Identify which cell holds the provided text, then report its [x, y] central coordinate. 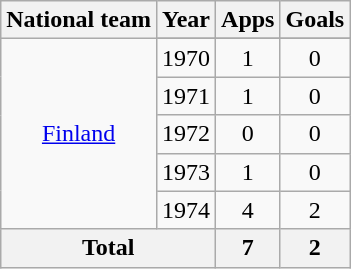
Apps [248, 20]
4 [248, 210]
1974 [186, 210]
1971 [186, 96]
Total [108, 248]
1973 [186, 172]
National team [79, 20]
Finland [79, 134]
1970 [186, 58]
Goals [315, 20]
Year [186, 20]
7 [248, 248]
1972 [186, 134]
